Find where the given text appears and provide that cell's center as [x, y] coordinate. 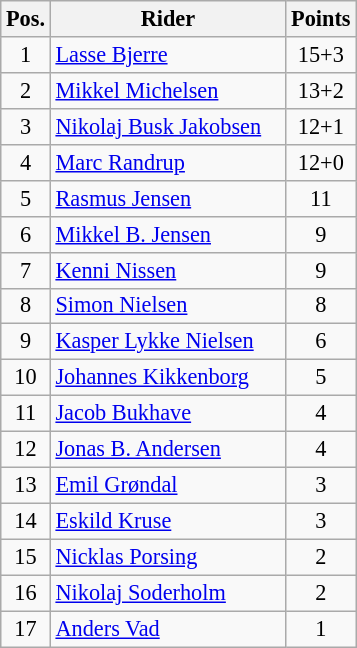
15 [26, 557]
Pos. [26, 19]
Mikkel B. Jensen [168, 234]
14 [26, 521]
12+1 [321, 126]
Emil Grøndal [168, 485]
13+2 [321, 90]
13 [26, 485]
15+3 [321, 55]
Johannes Kikkenborg [168, 378]
Lasse Bjerre [168, 55]
Points [321, 19]
12+0 [321, 162]
17 [26, 629]
Marc Randrup [168, 162]
7 [26, 270]
Jonas B. Andersen [168, 450]
Eskild Kruse [168, 521]
12 [26, 450]
Nikolaj Busk Jakobsen [168, 126]
Kasper Lykke Nielsen [168, 342]
10 [26, 378]
Jacob Bukhave [168, 414]
16 [26, 593]
Nikolaj Soderholm [168, 593]
Simon Nielsen [168, 306]
Kenni Nissen [168, 270]
Rider [168, 19]
Rasmus Jensen [168, 198]
Nicklas Porsing [168, 557]
Mikkel Michelsen [168, 90]
Anders Vad [168, 629]
